Provide the [x, y] coordinate of the cell's center where the given text is located.  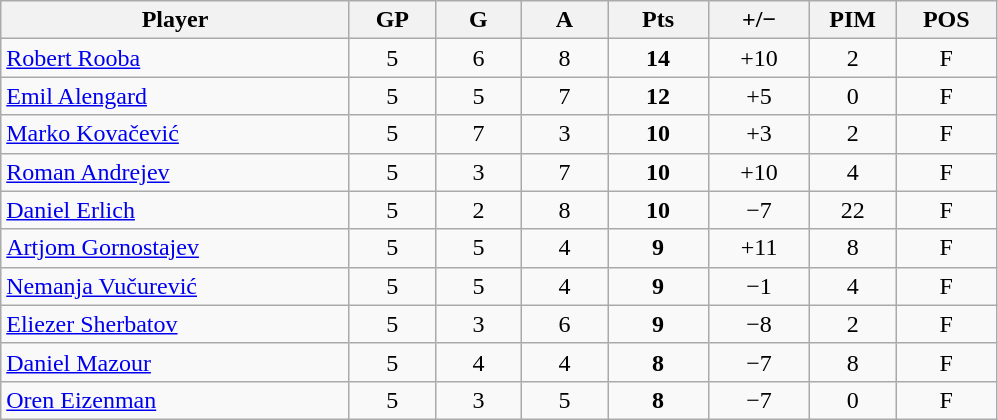
+5 [760, 96]
A [564, 20]
G [478, 20]
14 [658, 58]
POS [946, 20]
Player [176, 20]
−8 [760, 324]
Daniel Mazour [176, 362]
GP [392, 20]
Eliezer Sherbatov [176, 324]
12 [658, 96]
Artjom Gornostajev [176, 248]
Roman Andrejev [176, 172]
+3 [760, 134]
Daniel Erlich [176, 210]
Marko Kovačević [176, 134]
+/− [760, 20]
−1 [760, 286]
Pts [658, 20]
Oren Eizenman [176, 400]
Robert Rooba [176, 58]
Emil Alengard [176, 96]
Nemanja Vučurević [176, 286]
+11 [760, 248]
PIM [853, 20]
22 [853, 210]
